Return (x, y) of the center of cell containing provided text 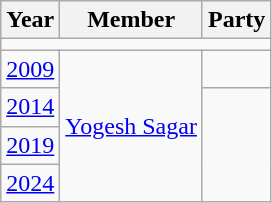
Yogesh Sagar (132, 126)
2009 (30, 69)
2024 (30, 183)
2014 (30, 107)
Year (30, 20)
Member (132, 20)
2019 (30, 145)
Party (236, 20)
